Locate the cell with the specified text and output its (X, Y) center coordinate. 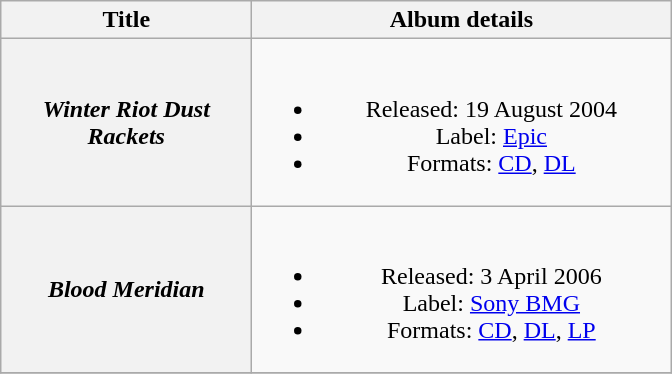
Blood Meridian (126, 290)
Album details (462, 20)
Title (126, 20)
Winter Riot Dust Rackets (126, 122)
Released: 3 April 2006Label: Sony BMGFormats: CD, DL, LP (462, 290)
Released: 19 August 2004Label: EpicFormats: CD, DL (462, 122)
